Identify which cell holds the provided text, then report its [X, Y] central coordinate. 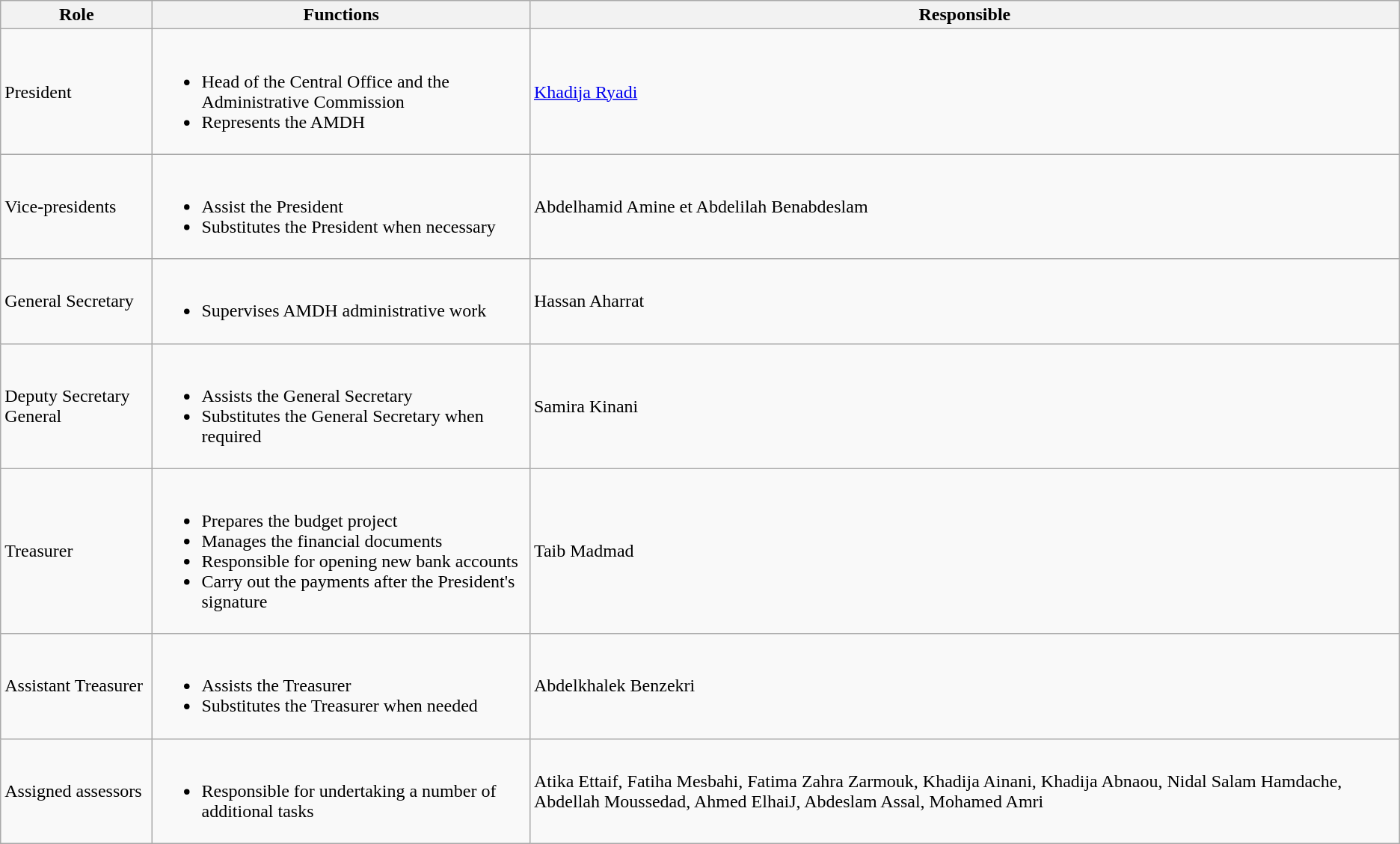
Taib Madmad [965, 551]
Assistant Treasurer [76, 686]
Treasurer [76, 551]
Vice-presidents [76, 207]
Assists the TreasurerSubstitutes the Treasurer when needed [341, 686]
Assists the General SecretarySubstitutes the General Secretary when required [341, 406]
General Secretary [76, 301]
Supervises AMDH administrative work [341, 301]
Responsible for undertaking a number of additional tasks [341, 791]
Functions [341, 15]
Khadija Ryadi [965, 91]
Abdelkhalek Benzekri [965, 686]
President [76, 91]
Assigned assessors [76, 791]
Assist the PresidentSubstitutes the President when necessary [341, 207]
Hassan Aharrat [965, 301]
Samira Kinani [965, 406]
Head of the Central Office and the Administrative CommissionRepresents the AMDH [341, 91]
Deputy Secretary General [76, 406]
Responsible [965, 15]
Role [76, 15]
Abdelhamid Amine et Abdelilah Benabdeslam [965, 207]
